From the cell containing the given text, extract its center point as [X, Y] coordinate. 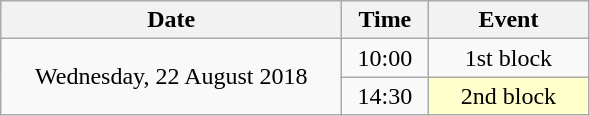
Time [385, 20]
10:00 [385, 58]
Wednesday, 22 August 2018 [172, 77]
2nd block [508, 96]
Event [508, 20]
1st block [508, 58]
14:30 [385, 96]
Date [172, 20]
